Locate the cell with the specified text and output its (x, y) center coordinate. 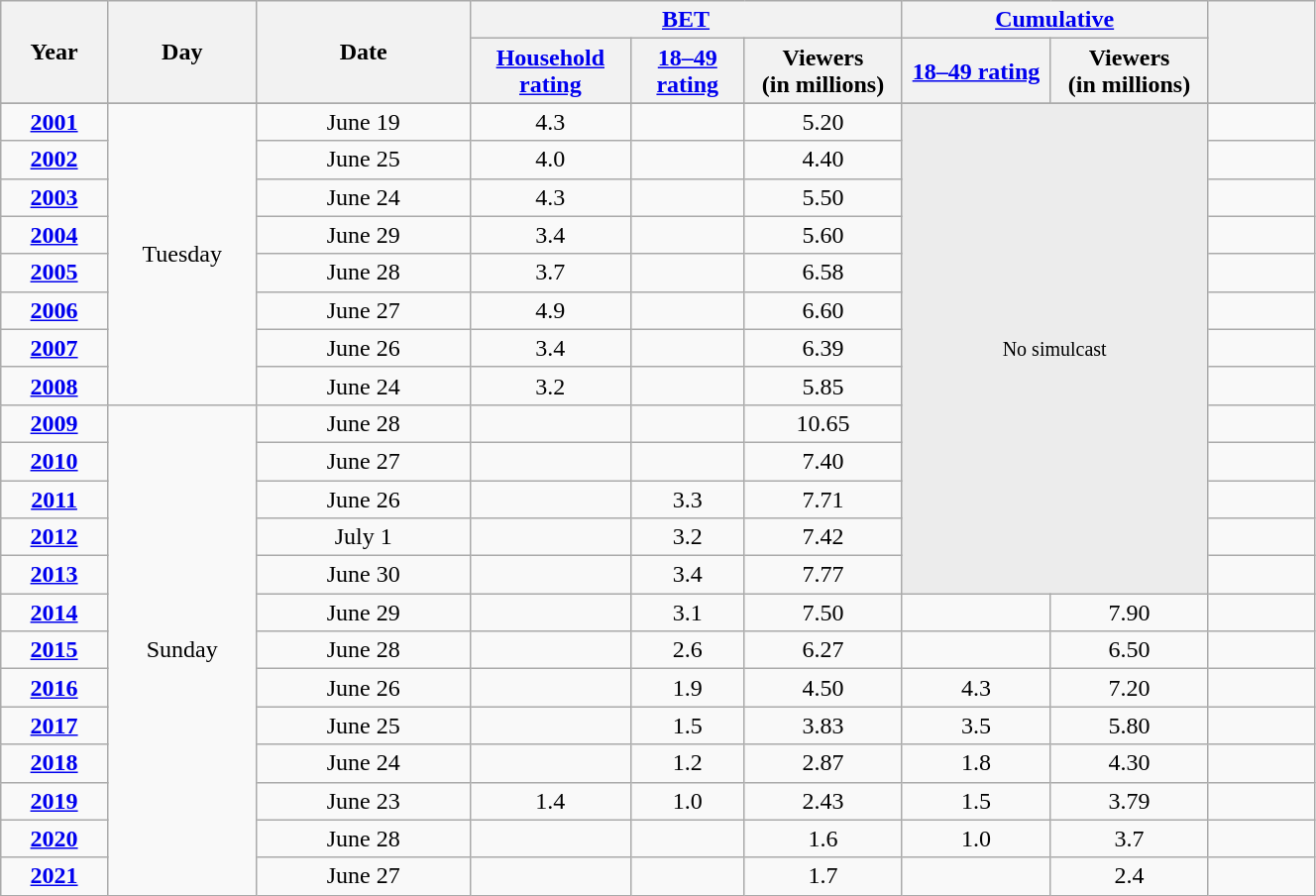
6.60 (822, 310)
5.50 (822, 197)
7.42 (822, 537)
6.50 (1129, 650)
2020 (55, 839)
4.0 (550, 160)
2.87 (822, 763)
Tuesday (182, 254)
2003 (55, 197)
1.7 (822, 876)
1.4 (550, 801)
Date (363, 52)
2017 (55, 726)
Cumulative (1054, 20)
2.6 (688, 650)
6.27 (822, 650)
2019 (55, 801)
2011 (55, 499)
6.58 (822, 273)
7.20 (1129, 688)
7.90 (1129, 613)
7.40 (822, 461)
2004 (55, 235)
2016 (55, 688)
4.50 (822, 688)
4.40 (822, 160)
2015 (55, 650)
1.6 (822, 839)
2007 (55, 348)
1.2 (688, 763)
3.3 (688, 499)
2002 (55, 160)
5.85 (822, 386)
Day (182, 52)
June 23 (363, 801)
4.30 (1129, 763)
7.50 (822, 613)
3.79 (1129, 801)
2.4 (1129, 876)
7.71 (822, 499)
5.80 (1129, 726)
Sunday (182, 650)
Year (55, 52)
2009 (55, 423)
1.8 (977, 763)
2013 (55, 575)
3.5 (977, 726)
10.65 (822, 423)
1.9 (688, 688)
7.77 (822, 575)
2001 (55, 122)
5.20 (822, 122)
2006 (55, 310)
6.39 (822, 348)
3.1 (688, 613)
2021 (55, 876)
5.60 (822, 235)
Household rating (550, 71)
BET (686, 20)
4.9 (550, 310)
2010 (55, 461)
2018 (55, 763)
2012 (55, 537)
2014 (55, 613)
2005 (55, 273)
3.83 (822, 726)
June 30 (363, 575)
2.43 (822, 801)
2008 (55, 386)
July 1 (363, 537)
June 19 (363, 122)
No simulcast (1054, 349)
